Provide the [X, Y] coordinate of the cell's center where the given text is located.  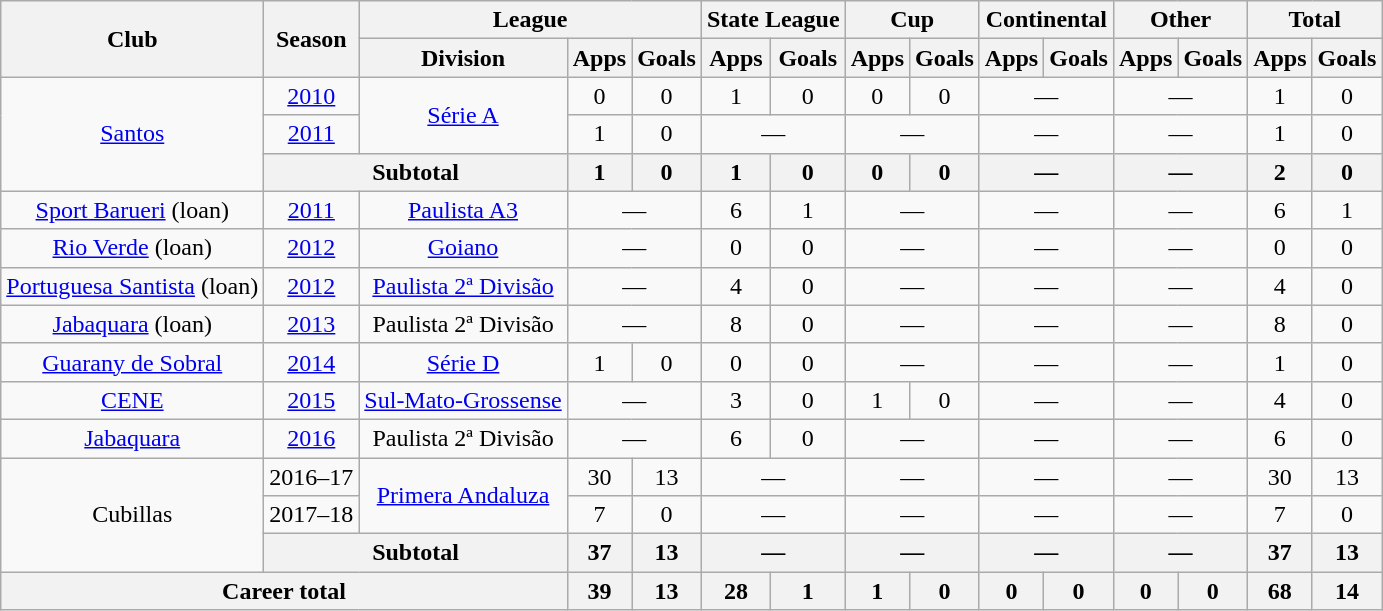
28 [736, 591]
Sport Barueri (loan) [132, 210]
Santos [132, 134]
2010 [312, 96]
68 [1280, 591]
Season [312, 39]
2015 [312, 400]
League [530, 20]
Cup [912, 20]
2016 [312, 438]
2016–17 [312, 477]
Continental [1046, 20]
Goiano [463, 248]
Série D [463, 362]
Jabaquara [132, 438]
Cubillas [132, 515]
Rio Verde (loan) [132, 248]
14 [1347, 591]
Guarany de Sobral [132, 362]
Division [463, 58]
Club [132, 39]
2 [1280, 172]
Other [1180, 20]
Jabaquara (loan) [132, 324]
2014 [312, 362]
CENE [132, 400]
Sul-Mato-Grossense [463, 400]
Paulista A3 [463, 210]
Total [1315, 20]
State League [773, 20]
Career total [284, 591]
Portuguesa Santista (loan) [132, 286]
2017–18 [312, 515]
3 [736, 400]
2013 [312, 324]
Primera Andaluza [463, 496]
Série A [463, 115]
39 [599, 591]
